Output the [X, Y] coordinate of the center of the cell containing the given text.  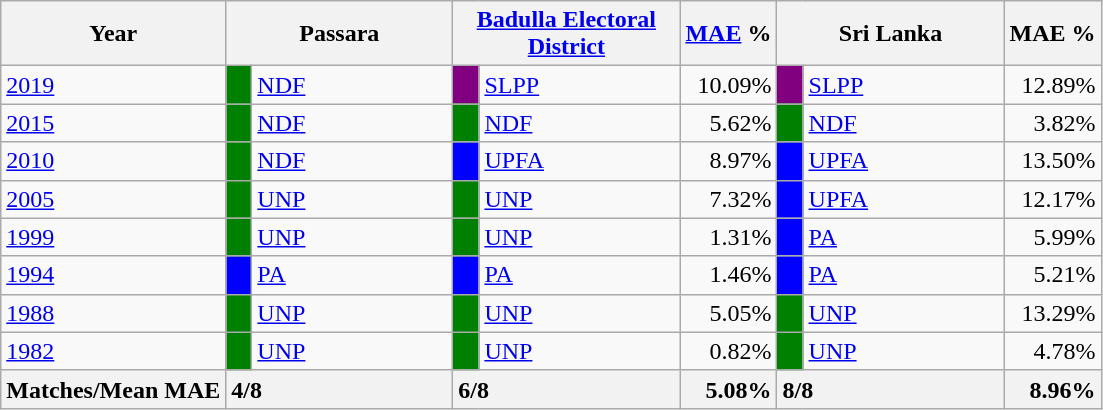
Badulla Electoral District [566, 34]
2010 [114, 161]
Sri Lanka [890, 34]
4.78% [1052, 351]
10.09% [728, 85]
5.08% [728, 389]
5.21% [1052, 275]
1.31% [728, 237]
Year [114, 34]
1982 [114, 351]
1988 [114, 313]
5.62% [728, 123]
8.97% [728, 161]
13.29% [1052, 313]
2019 [114, 85]
2015 [114, 123]
Passara [340, 34]
8/8 [890, 389]
4/8 [340, 389]
Matches/Mean MAE [114, 389]
12.89% [1052, 85]
2005 [114, 199]
5.99% [1052, 237]
13.50% [1052, 161]
0.82% [728, 351]
1994 [114, 275]
1999 [114, 237]
5.05% [728, 313]
7.32% [728, 199]
8.96% [1052, 389]
12.17% [1052, 199]
1.46% [728, 275]
6/8 [566, 389]
3.82% [1052, 123]
